Pinpoint the cell where the given text exists, returning its (X, Y) midpoint coordinate. 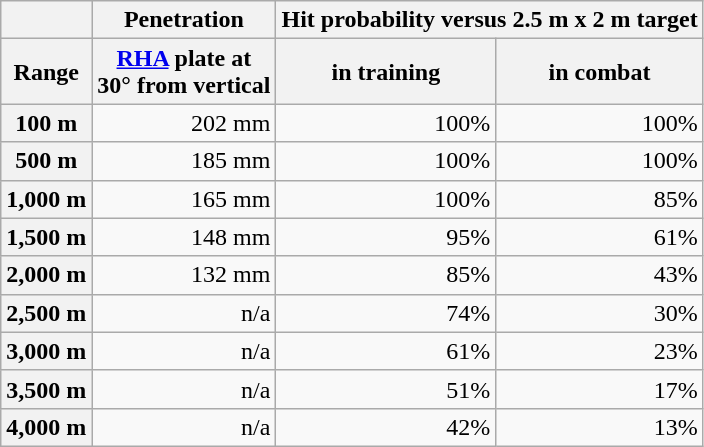
Hit probability versus 2.5 m x 2 m target (490, 20)
1,000 m (46, 199)
Penetration (184, 20)
500 m (46, 161)
2,000 m (46, 275)
148 mm (184, 237)
4,000 m (46, 427)
23% (600, 351)
17% (600, 389)
74% (386, 313)
165 mm (184, 199)
Range (46, 72)
1,500 m (46, 237)
100 m (46, 123)
in training (386, 72)
185 mm (184, 161)
30% (600, 313)
in combat (600, 72)
43% (600, 275)
2,500 m (46, 313)
13% (600, 427)
51% (386, 389)
132 mm (184, 275)
3,500 m (46, 389)
95% (386, 237)
3,000 m (46, 351)
202 mm (184, 123)
42% (386, 427)
RHA plate at30° from vertical (184, 72)
